Search for the cell housing the specified text and yield its [x, y] center coordinate. 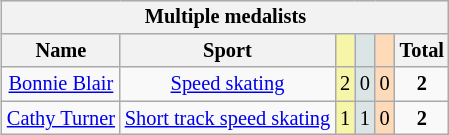
Bonnie Blair [61, 84]
Cathy Turner [61, 118]
Multiple medalists [226, 17]
Short track speed skating [228, 118]
Total [422, 51]
Sport [228, 51]
Speed skating [228, 84]
Name [61, 51]
